Identify which cell holds the provided text, then report its [X, Y] central coordinate. 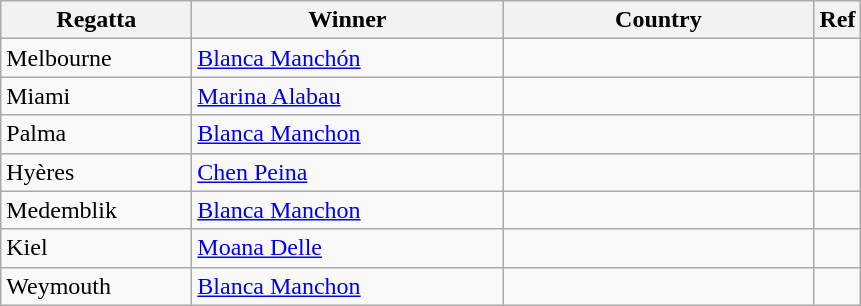
Palma [96, 134]
Medemblik [96, 210]
Kiel [96, 248]
Marina Alabau [348, 96]
Blanca Manchón [348, 58]
Miami [96, 96]
Weymouth [96, 286]
Hyères [96, 172]
Chen Peina [348, 172]
Country [658, 20]
Regatta [96, 20]
Ref [838, 20]
Melbourne [96, 58]
Winner [348, 20]
Moana Delle [348, 248]
